Provide the [X, Y] coordinate of the cell's center where the given text is located.  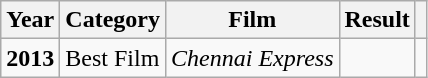
Best Film [113, 58]
Film [252, 20]
Category [113, 20]
Chennai Express [252, 58]
2013 [30, 58]
Year [30, 20]
Result [377, 20]
